From the cell containing the given text, extract its center point as [x, y] coordinate. 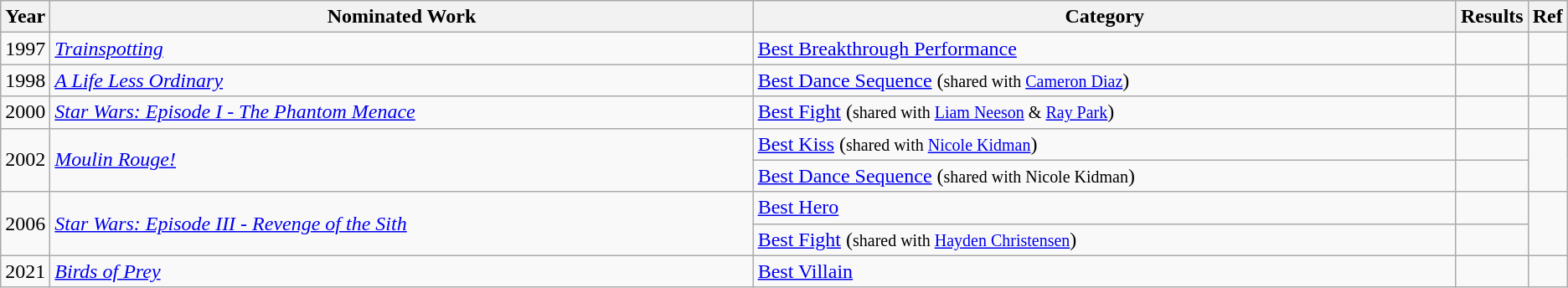
A Life Less Ordinary [402, 80]
Best Fight (shared with Liam Neeson & Ray Park) [1104, 112]
Best Fight (shared with Hayden Christensen) [1104, 239]
Moulin Rouge! [402, 160]
1997 [25, 49]
Best Villain [1104, 271]
Star Wars: Episode III - Revenge of the Sith [402, 224]
Star Wars: Episode I - The Phantom Menace [402, 112]
Best Dance Sequence (shared with Nicole Kidman) [1104, 176]
Nominated Work [402, 17]
Birds of Prey [402, 271]
Ref [1548, 17]
2002 [25, 160]
1998 [25, 80]
2000 [25, 112]
Year [25, 17]
Best Hero [1104, 208]
Trainspotting [402, 49]
2006 [25, 224]
Results [1492, 17]
Category [1104, 17]
Best Kiss (shared with Nicole Kidman) [1104, 144]
2021 [25, 271]
Best Dance Sequence (shared with Cameron Diaz) [1104, 80]
Best Breakthrough Performance [1104, 49]
